Return [X, Y] of the center of cell containing provided text 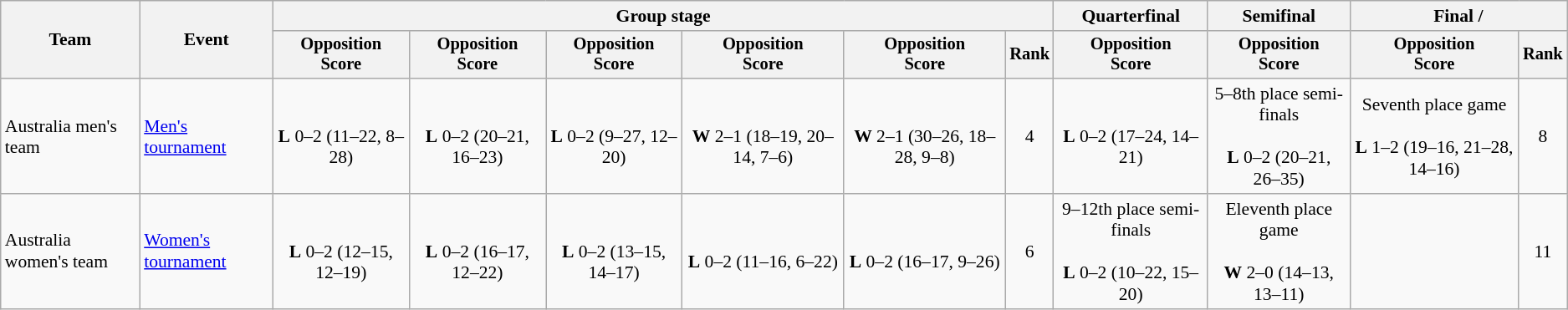
Team [70, 40]
W 2–1 (18–19, 20–14, 7–6) [763, 136]
Men's tournament [206, 136]
8 [1543, 136]
Eleventh place gameW 2–0 (14–13, 13–11) [1279, 252]
Seventh place gameL 1–2 (19–16, 21–28, 14–16) [1434, 136]
L 0–2 (13–15, 14–17) [614, 252]
Final / [1458, 16]
Event [206, 40]
4 [1029, 136]
L 0–2 (11–22, 8–28) [341, 136]
Australia women's team [70, 252]
11 [1543, 252]
L 0–2 (12–15, 12–19) [341, 252]
Australia men's team [70, 136]
L 0–2 (20–21, 16–23) [477, 136]
L 0–2 (11–16, 6–22) [763, 252]
L 0–2 (16–17, 12–22) [477, 252]
L 0–2 (16–17, 9–26) [925, 252]
Quarterfinal [1131, 16]
L 0–2 (17–24, 14–21) [1131, 136]
6 [1029, 252]
5–8th place semi-finalsL 0–2 (20–21, 26–35) [1279, 136]
Women's tournament [206, 252]
Group stage [663, 16]
L 0–2 (9–27, 12–20) [614, 136]
Semifinal [1279, 16]
9–12th place semi-finalsL 0–2 (10–22, 15–20) [1131, 252]
W 2–1 (30–26, 18–28, 9–8) [925, 136]
